Provide the [x, y] coordinate of the cell's center where the given text is located.  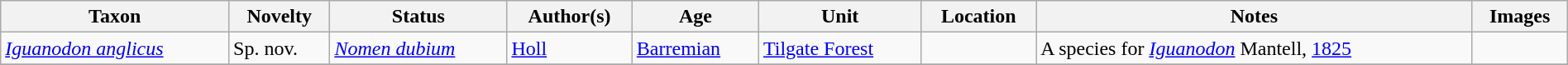
Author(s) [569, 17]
Barremian [695, 48]
Holl [569, 48]
Sp. nov. [280, 48]
Iguanodon anglicus [115, 48]
Novelty [280, 17]
Location [979, 17]
Images [1520, 17]
Unit [840, 17]
Tilgate Forest [840, 48]
Notes [1254, 17]
Nomen dubium [418, 48]
Taxon [115, 17]
Age [695, 17]
A species for Iguanodon Mantell, 1825 [1254, 48]
Status [418, 17]
